Scan for the cell matching the given text and deliver its [X, Y] coordinate at center. 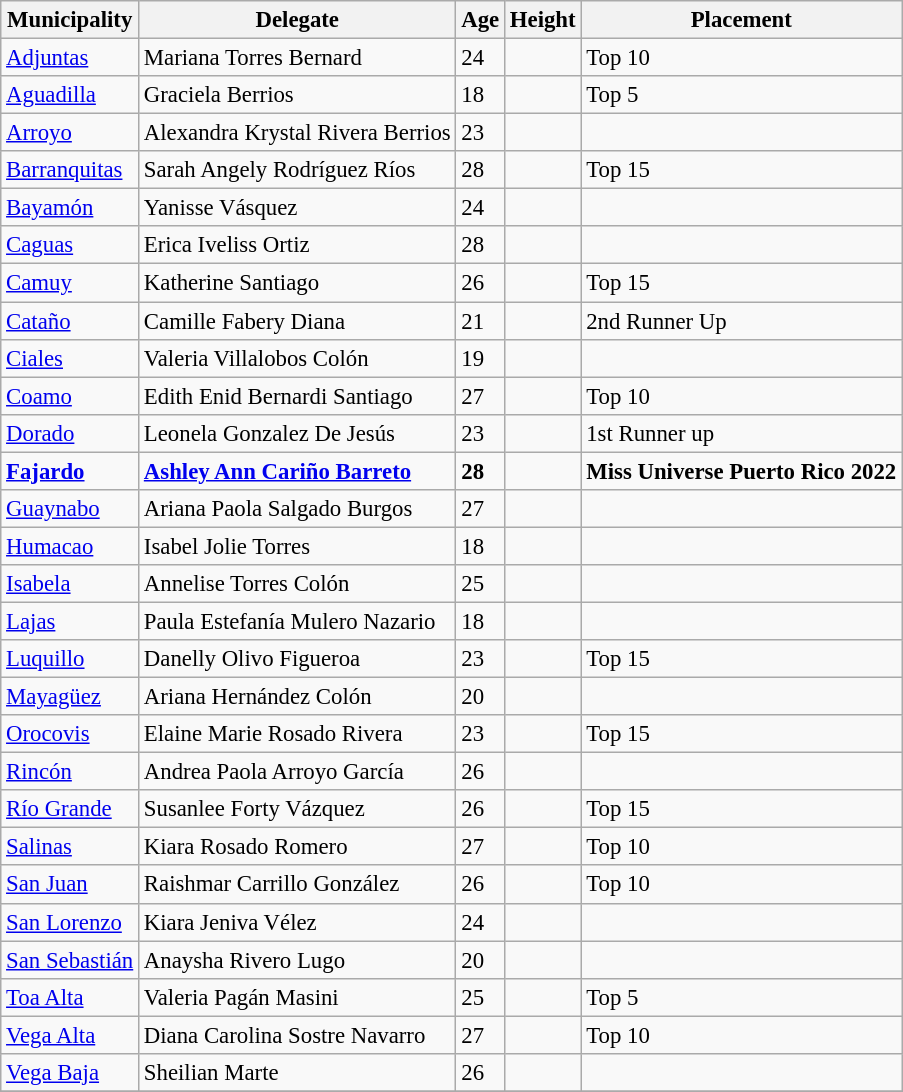
Camuy [70, 283]
Valeria Villalobos Colón [298, 358]
Leonela Gonzalez De Jesús [298, 433]
Aguadilla [70, 95]
Río Grande [70, 809]
Ariana Paola Salgado Burgos [298, 509]
Camille Fabery Diana [298, 321]
Mariana Torres Bernard [298, 58]
Annelise Torres Colón [298, 584]
Dorado [70, 433]
Kiara Rosado Romero [298, 847]
Andrea Paola Arroyo García [298, 772]
Isabel Jolie Torres [298, 546]
Isabela [70, 584]
Fajardo [70, 471]
Edith Enid Bernardi Santiago [298, 396]
Sheilian Marte [298, 1073]
Adjuntas [70, 58]
Paula Estefanía Mulero Nazario [298, 621]
Yanisse Vásquez [298, 208]
Salinas [70, 847]
Miss Universe Puerto Rico 2022 [742, 471]
Guaynabo [70, 509]
San Sebastián [70, 960]
Kiara Jeniva Vélez [298, 922]
Ariana Hernández Colón [298, 697]
Valeria Pagán Masini [298, 997]
Mayagüez [70, 697]
2nd Runner Up [742, 321]
Coamo [70, 396]
Arroyo [70, 133]
Katherine Santiago [298, 283]
Vega Baja [70, 1073]
1st Runner up [742, 433]
Barranquitas [70, 170]
Placement [742, 20]
Sarah Angely Rodríguez Ríos [298, 170]
Elaine Marie Rosado Rivera [298, 734]
Orocovis [70, 734]
Humacao [70, 546]
19 [480, 358]
Municipality [70, 20]
Erica Iveliss Ortiz [298, 245]
Danelly Olivo Figueroa [298, 659]
Cataño [70, 321]
Graciela Berrios [298, 95]
Caguas [70, 245]
Ashley Ann Cariño Barreto [298, 471]
Susanlee Forty Vázquez [298, 809]
Anaysha Rivero Lugo [298, 960]
Rincón [70, 772]
Alexandra Krystal Rivera Berrios [298, 133]
Raishmar Carrillo González [298, 885]
Ciales [70, 358]
21 [480, 321]
Delegate [298, 20]
Toa Alta [70, 997]
Height [543, 20]
San Lorenzo [70, 922]
Age [480, 20]
Diana Carolina Sostre Navarro [298, 1035]
Lajas [70, 621]
San Juan [70, 885]
Bayamón [70, 208]
Vega Alta [70, 1035]
Luquillo [70, 659]
